From the cell containing the given text, extract its center point as [X, Y] coordinate. 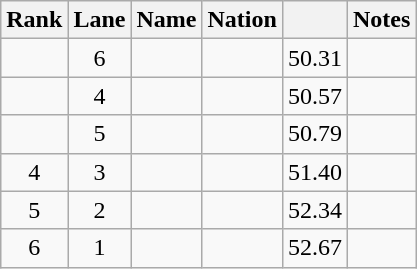
Nation [242, 20]
50.57 [314, 96]
52.34 [314, 210]
51.40 [314, 172]
Notes [381, 20]
Rank [34, 20]
1 [100, 248]
3 [100, 172]
Lane [100, 20]
50.31 [314, 58]
52.67 [314, 248]
Name [166, 20]
2 [100, 210]
50.79 [314, 134]
